From the cell containing the given text, extract its center point as [X, Y] coordinate. 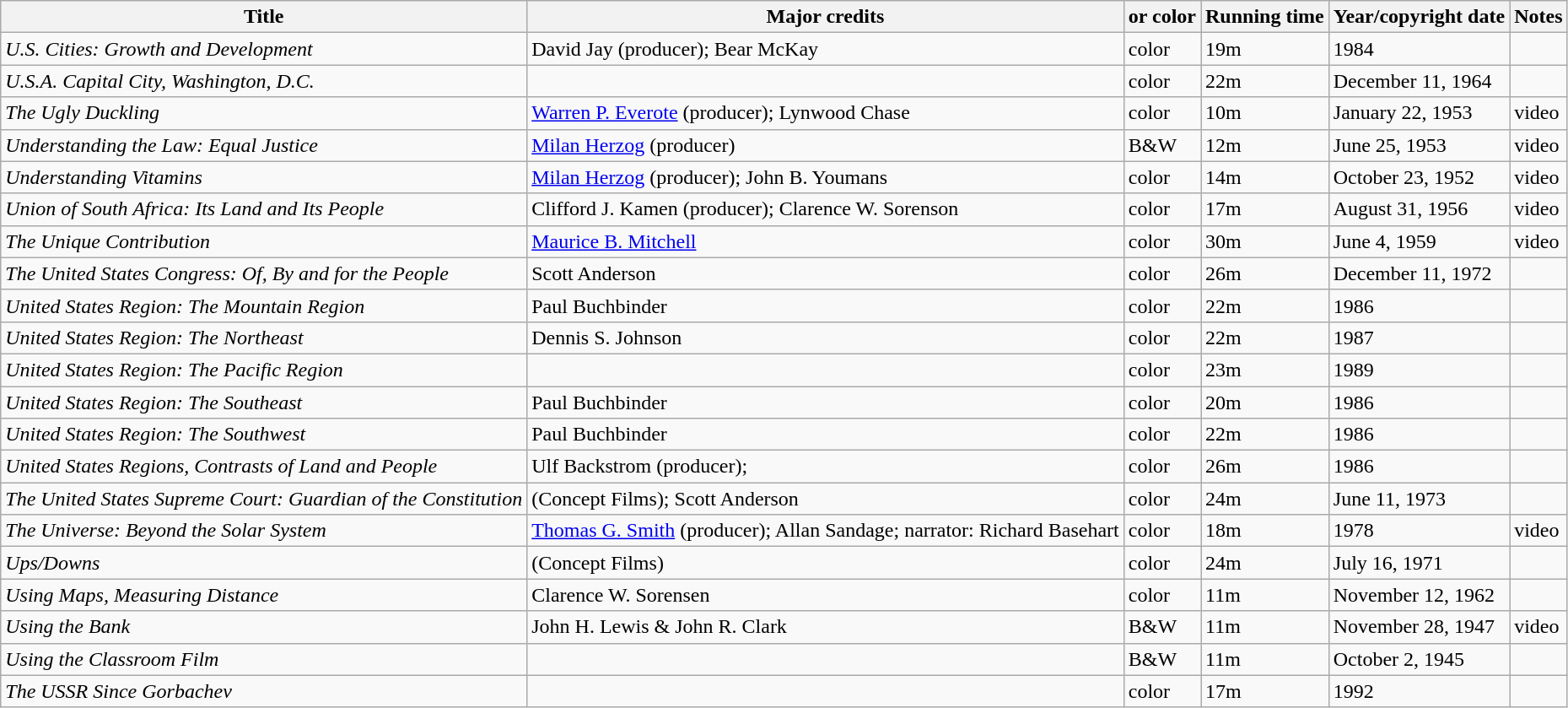
David Jay (producer); Bear McKay [826, 49]
The Ugly Duckling [264, 113]
United States Region: The Northeast [264, 338]
Ulf Backstrom (producer); [826, 467]
14m [1265, 177]
12m [1265, 145]
Warren P. Everote (producer); Lynwood Chase [826, 113]
Maurice B. Mitchell [826, 241]
Title [264, 17]
United States Region: The Pacific Region [264, 370]
United States Region: The Southwest [264, 435]
December 11, 1964 [1419, 81]
John H. Lewis & John R. Clark [826, 627]
Milan Herzog (producer); John B. Youmans [826, 177]
U.S. Cities: Growth and Development [264, 49]
October 2, 1945 [1419, 659]
1992 [1419, 691]
Using the Classroom Film [264, 659]
Thomas G. Smith (producer); Allan Sandage; narrator: Richard Basehart [826, 531]
The USSR Since Gorbachev [264, 691]
October 23, 1952 [1419, 177]
June 25, 1953 [1419, 145]
10m [1265, 113]
Dennis S. Johnson [826, 338]
Milan Herzog (producer) [826, 145]
December 11, 1972 [1419, 273]
1978 [1419, 531]
January 22, 1953 [1419, 113]
June 4, 1959 [1419, 241]
U.S.A. Capital City, Washington, D.C. [264, 81]
Running time [1265, 17]
20m [1265, 403]
June 11, 1973 [1419, 499]
(Concept Films) [826, 563]
Using Maps, Measuring Distance [264, 595]
23m [1265, 370]
United States Region: The Southeast [264, 403]
Clarence W. Sorensen [826, 595]
The Universe: Beyond the Solar System [264, 531]
The Unique Contribution [264, 241]
Ups/Downs [264, 563]
The United States Supreme Court: Guardian of the Constitution [264, 499]
United States Regions, Contrasts of Land and People [264, 467]
19m [1265, 49]
November 12, 1962 [1419, 595]
Understanding the Law: Equal Justice [264, 145]
Major credits [826, 17]
Scott Anderson [826, 273]
Using the Bank [264, 627]
30m [1265, 241]
1987 [1419, 338]
July 16, 1971 [1419, 563]
The United States Congress: Of, By and for the People [264, 273]
Year/copyright date [1419, 17]
1989 [1419, 370]
18m [1265, 531]
Understanding Vitamins [264, 177]
Notes [1538, 17]
August 31, 1956 [1419, 209]
or color [1162, 17]
(Concept Films); Scott Anderson [826, 499]
United States Region: The Mountain Region [264, 305]
1984 [1419, 49]
November 28, 1947 [1419, 627]
Clifford J. Kamen (producer); Clarence W. Sorenson [826, 209]
Union of South Africa: Its Land and Its People [264, 209]
